Provide the (x, y) coordinate of the cell's center where the given text is located.  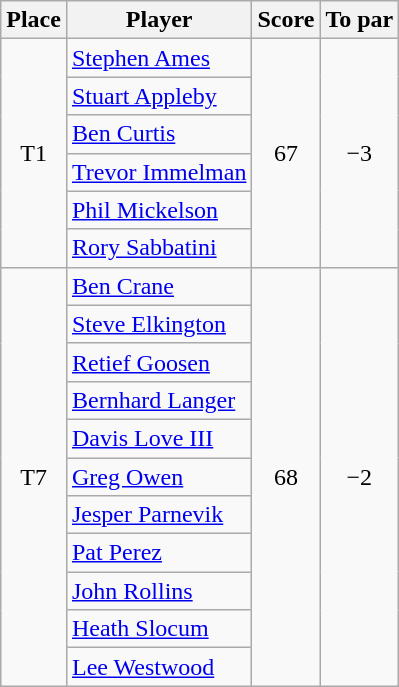
Bernhard Langer (158, 400)
−2 (360, 476)
Davis Love III (158, 438)
Score (286, 20)
Player (158, 20)
Greg Owen (158, 477)
Pat Perez (158, 553)
T1 (34, 153)
Lee Westwood (158, 667)
Steve Elkington (158, 324)
−3 (360, 153)
Ben Crane (158, 286)
Phil Mickelson (158, 210)
Rory Sabbatini (158, 248)
Ben Curtis (158, 134)
Place (34, 20)
Stuart Appleby (158, 96)
Heath Slocum (158, 629)
68 (286, 476)
To par (360, 20)
Retief Goosen (158, 362)
Jesper Parnevik (158, 515)
John Rollins (158, 591)
Trevor Immelman (158, 172)
67 (286, 153)
Stephen Ames (158, 58)
T7 (34, 476)
